Pinpoint the cell where the given text exists, returning its (x, y) midpoint coordinate. 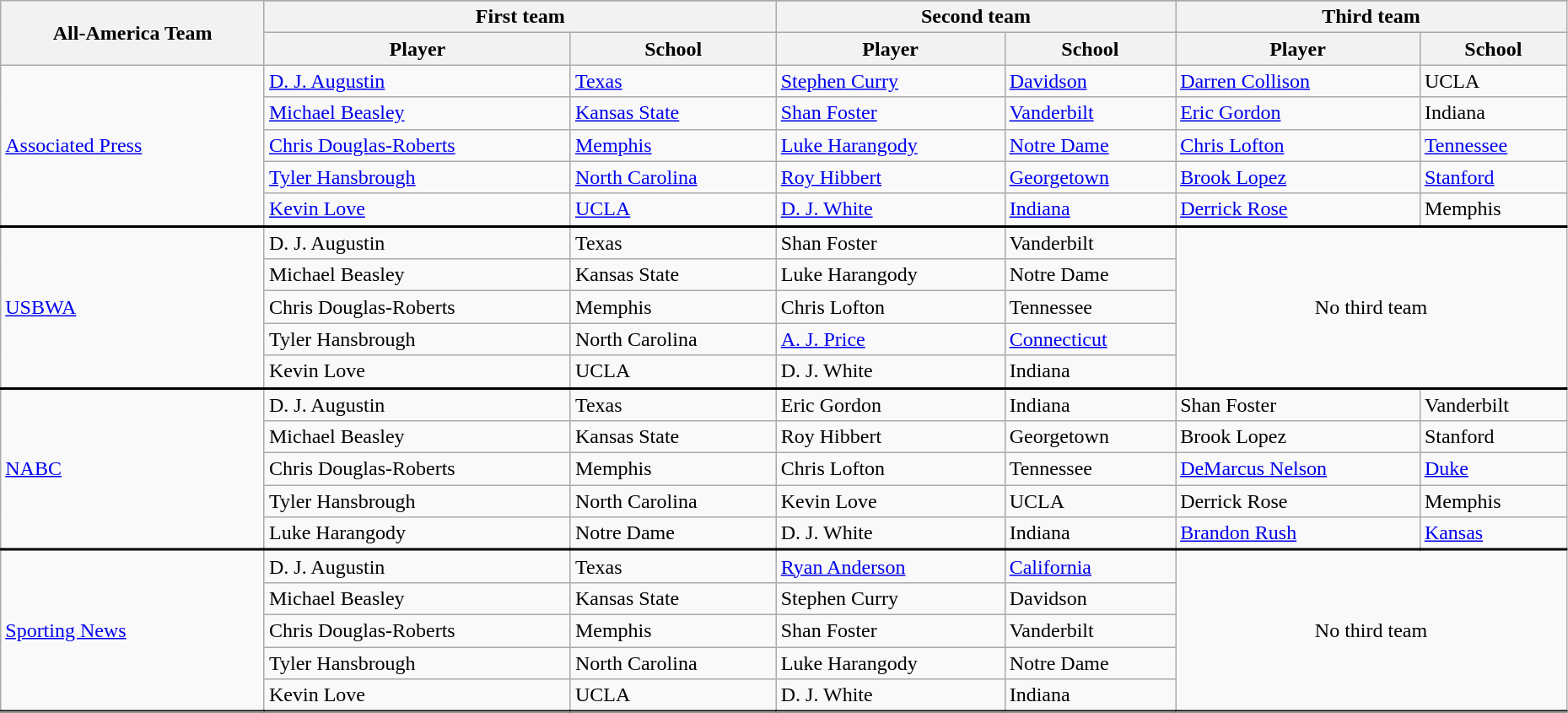
Associated Press (133, 145)
California (1090, 567)
Second team (975, 17)
Brandon Rush (1298, 533)
USBWA (133, 307)
Ryan Anderson (891, 567)
Connecticut (1090, 339)
Duke (1493, 469)
Kansas (1493, 533)
Sporting News (133, 631)
Darren Collison (1298, 81)
All-America Team (133, 33)
DeMarcus Nelson (1298, 469)
A. J. Price (891, 339)
First team (520, 17)
Third team (1371, 17)
NABC (133, 469)
